Identify which cell holds the provided text, then report its (X, Y) central coordinate. 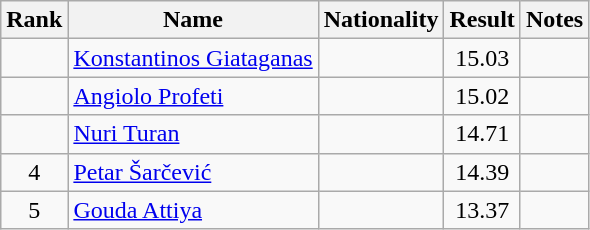
Petar Šarčević (193, 172)
14.39 (482, 172)
Gouda Attiya (193, 210)
Nuri Turan (193, 134)
4 (34, 172)
Rank (34, 20)
13.37 (482, 210)
Notes (554, 20)
15.02 (482, 96)
Konstantinos Giataganas (193, 58)
Nationality (381, 20)
15.03 (482, 58)
Name (193, 20)
5 (34, 210)
Angiolo Profeti (193, 96)
Result (482, 20)
14.71 (482, 134)
